Find where the given text appears and provide that cell's center as (X, Y) coordinate. 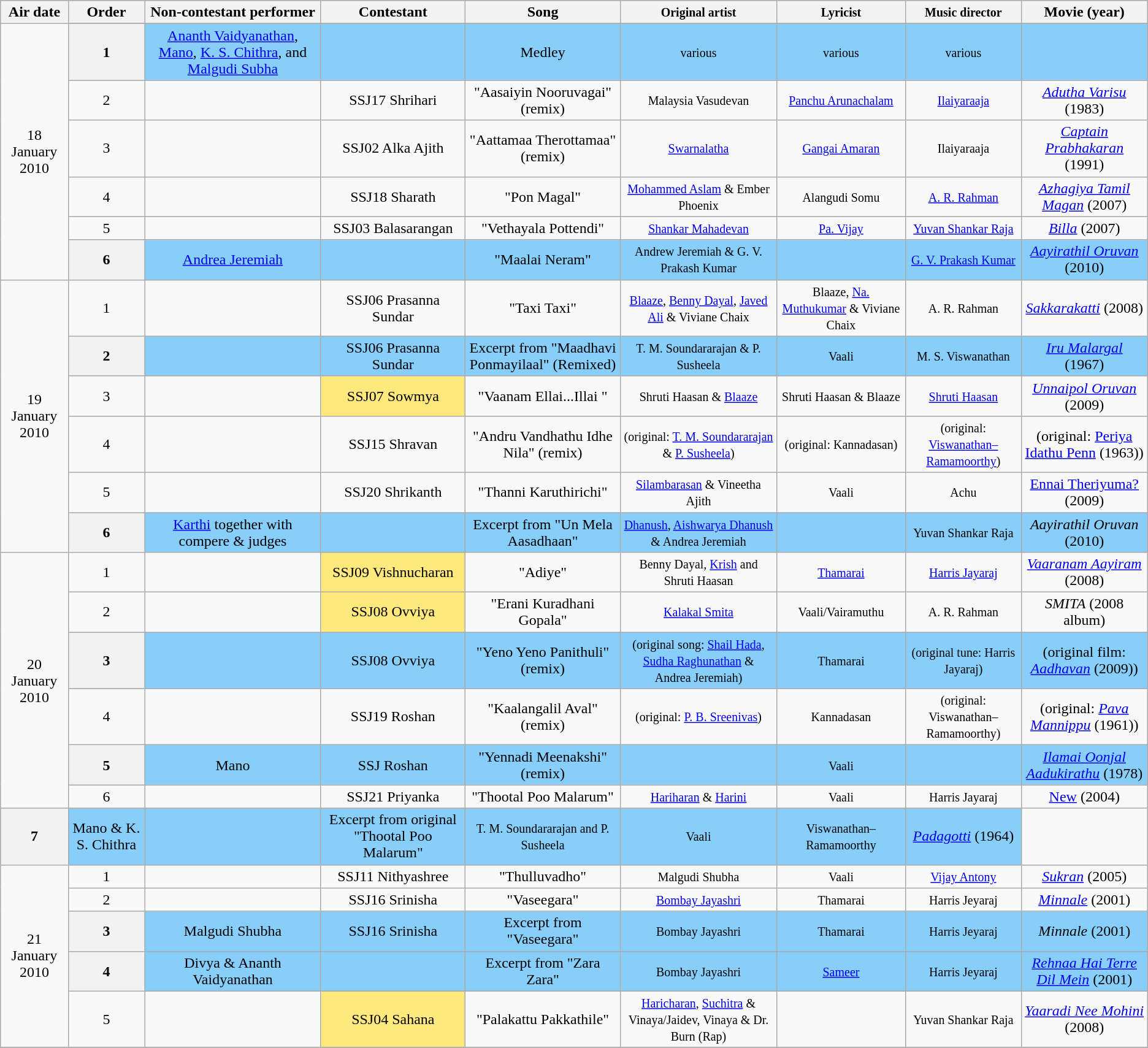
"Thanni Karuthirichi" (542, 492)
Swarnalatha (699, 148)
Excerpt from "Un Mela Aasadhaan" (542, 532)
"Erani Kuradhani Gopala" (542, 612)
Unnaipol Oruvan (2009) (1084, 396)
SSJ Roshan (392, 765)
Silambarasan & Vineetha Ajith (699, 492)
Shankar Mahadevan (699, 228)
Benny Dayal, Krish and Shruti Haasan (699, 573)
(original: P. B. Sreenivas) (699, 717)
Kalakal Smita (699, 612)
Ennai Theriyuma? (2009) (1084, 492)
Sameer (841, 971)
(original: Kannadasan) (841, 444)
(original song: Shail Hada, Sudha Raghunathan & Andrea Jeremiah) (699, 660)
Dhanush, Aishwarya Dhanush & Andrea Jeremiah (699, 532)
"Aasaiyin Nooruvagai" (remix) (542, 101)
Sukran (2005) (1084, 876)
Azhagiya Tamil Magan (2007) (1084, 196)
SSJ15 Shravan (392, 444)
Andrea Jeremiah (233, 260)
Contestant (392, 12)
(original: Pava Mannippu (1961)) (1084, 717)
SSJ07 Sowmya (392, 396)
G. V. Prakash Kumar (964, 260)
"Thulluvadho" (542, 876)
New (2004) (1084, 797)
Andrew Jeremiah & G. V. Prakash Kumar (699, 260)
Alangudi Somu (841, 196)
"Adiye" (542, 573)
Pa. Vijay (841, 228)
"Thootal Poo Malarum" (542, 797)
SSJ04 Sahana (392, 1019)
Karthi together with compere & judges (233, 532)
"Vethayala Pottendi" (542, 228)
Kannadasan (841, 717)
Ananth Vaidyanathan, Mano, K. S. Chithra, and Malgudi Subha (233, 52)
"Vaseegara" (542, 900)
SSJ02 Alka Ajith (392, 148)
Movie (year) (1084, 12)
"Maalai Neram" (542, 260)
Mano & K. S. Chithra (107, 836)
Yaaradi Nee Mohini (2008) (1084, 1019)
Vaaranam Aayiram (2008) (1084, 573)
Shruti Haasan (964, 396)
SSJ19 Roshan (392, 717)
Blaaze, Benny Dayal, Javed Ali & Viviane Chaix (699, 308)
T. M. Soundararajan and P. Susheela (542, 836)
Viswanathan–Ramamoorthy (841, 836)
Excerpt from original "Thootal Poo Malarum" (392, 836)
Billa (2007) (1084, 228)
SSJ09 Vishnucharan (392, 573)
(original: T. M. Soundararajan & P. Susheela) (699, 444)
Padagotti (1964) (964, 836)
"Palakattu Pakkathile" (542, 1019)
Non-contestant performer (233, 12)
Haricharan, Suchitra & Vinaya/Jaidev, Vinaya & Dr. Burn (Rap) (699, 1019)
"Andru Vandhathu Idhe Nila" (remix) (542, 444)
Medley (542, 52)
Vijay Antony (964, 876)
Sakkarakatti (2008) (1084, 308)
Adutha Varisu (1983) (1084, 101)
M. S. Viswanathan (964, 356)
SMITA (2008 album) (1084, 612)
"Yeno Yeno Panithuli" (remix) (542, 660)
19 January 2010 (34, 416)
SSJ18 Sharath (392, 196)
Order (107, 12)
Vaali/Vairamuthu (841, 612)
Mano (233, 765)
"Aattamaa Therottamaa" (remix) (542, 148)
(original: Periya Idathu Penn (1963)) (1084, 444)
Song (542, 12)
Air date (34, 12)
"Kaalangalil Aval" (remix) (542, 717)
Original artist (699, 12)
Blaaze, Na. Muthukumar & Viviane Chaix (841, 308)
Excerpt from "Zara Zara" (542, 971)
Excerpt from "Maadhavi Ponmayilaal" (Remixed) (542, 356)
7 (34, 836)
20 January 2010 (34, 681)
(original film: Aadhavan (2009)) (1084, 660)
Malaysia Vasudevan (699, 101)
Panchu Arunachalam (841, 101)
SSJ21 Priyanka (392, 797)
Lyricist (841, 12)
T. M. Soundararajan & P. Susheela (699, 356)
(original tune: Harris Jayaraj) (964, 660)
"Vaanam Ellai...Illai " (542, 396)
Mohammed Aslam & Ember Phoenix (699, 196)
"Pon Magal" (542, 196)
Ilamai Oonjal Aadukirathu (1978) (1084, 765)
"Yennadi Meenakshi" (remix) (542, 765)
Achu (964, 492)
Gangai Amaran (841, 148)
SSJ17 Shrihari (392, 101)
Iru Malargal (1967) (1084, 356)
Captain Prabhakaran (1991) (1084, 148)
Rehnaa Hai Terre Dil Mein (2001) (1084, 971)
SSJ20 Shrikanth (392, 492)
Excerpt from "Vaseegara" (542, 931)
"Taxi Taxi" (542, 308)
SSJ11 Nithyashree (392, 876)
Divya & Ananth Vaidyanathan (233, 971)
21 January 2010 (34, 956)
18 January 2010 (34, 152)
SSJ03 Balasarangan (392, 228)
Music director (964, 12)
Hariharan & Harini (699, 797)
